Extract the [X, Y] coordinate from the center of the cell holding the provided text.  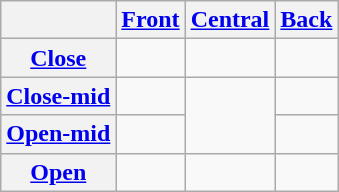
Open [58, 172]
Close [58, 58]
Close-mid [58, 96]
Central [230, 20]
Back [306, 20]
Front [150, 20]
Open-mid [58, 134]
